Determine the (x, y) coordinate at the center of the cell enclosing the given text.  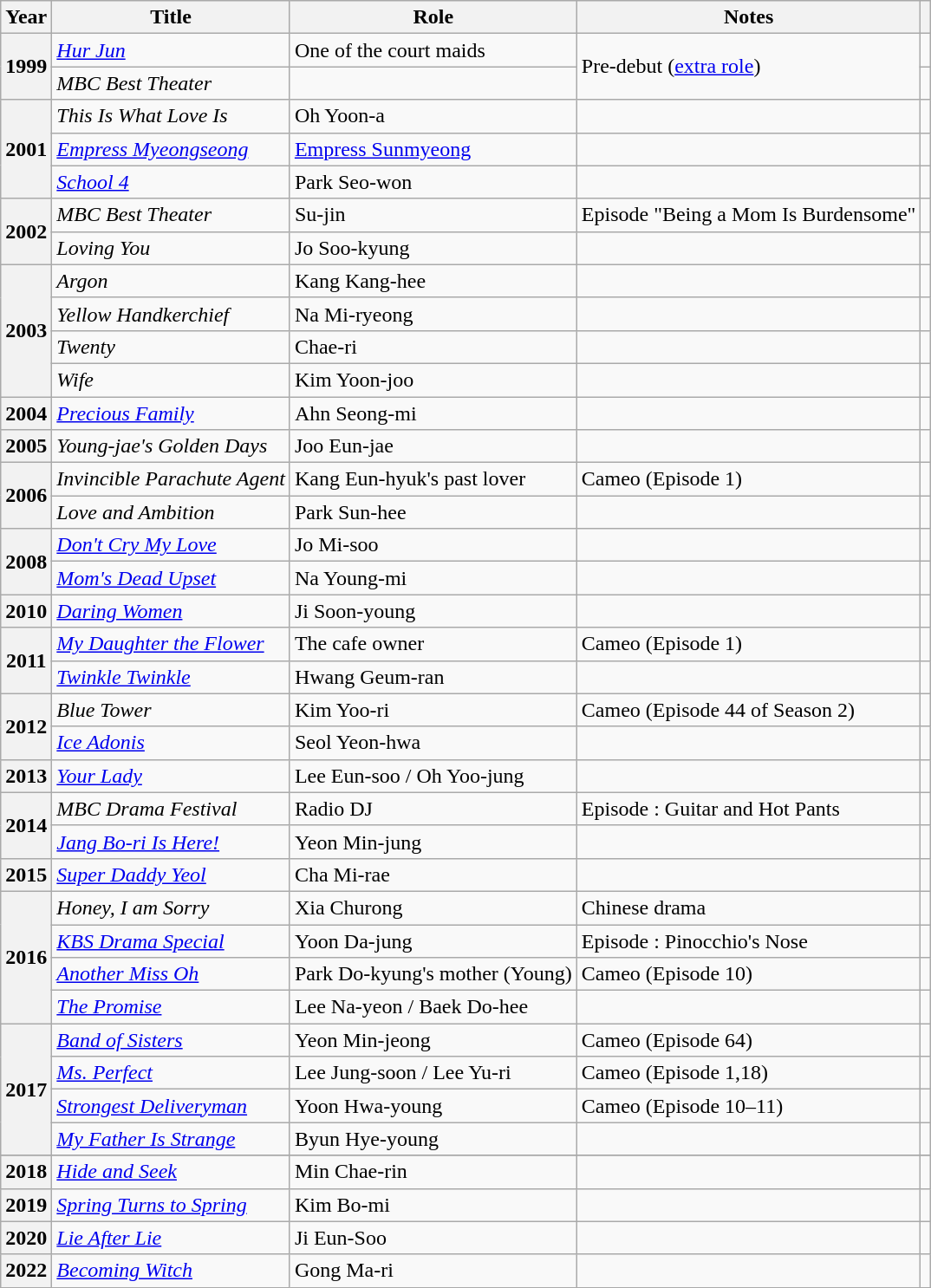
2001 (26, 149)
Kim Yoon-joo (433, 380)
Joo Eun-jae (433, 446)
2015 (26, 875)
KBS Drama Special (172, 940)
Spring Turns to Spring (172, 1205)
Pre-debut (extra role) (749, 67)
2013 (26, 776)
Jo Soo-kyung (433, 248)
Kim Bo-mi (433, 1205)
2017 (26, 1090)
Precious Family (172, 413)
2003 (26, 330)
Yoon Da-jung (433, 940)
Na Mi-ryeong (433, 314)
Cameo (Episode 64) (749, 1040)
Young-jae's Golden Days (172, 446)
Yeon Min-jung (433, 842)
Ahn Seong-mi (433, 413)
Notes (749, 17)
Another Miss Oh (172, 974)
Your Lady (172, 776)
Lee Eun-soo / Oh Yoo-jung (433, 776)
Don't Cry My Love (172, 545)
Empress Sunmyeong (433, 149)
Honey, I am Sorry (172, 907)
My Daughter the Flower (172, 644)
Park Do-kyung's mother (Young) (433, 974)
Wife (172, 380)
1999 (26, 67)
Super Daddy Yeol (172, 875)
Su-jin (433, 215)
Lee Jung-soon / Lee Yu-ri (433, 1073)
2002 (26, 231)
Cameo (Episode 10–11) (749, 1106)
Cameo (Episode 10) (749, 974)
Cameo (Episode 44 of Season 2) (749, 710)
This Is What Love Is (172, 116)
Episode : Guitar and Hot Pants (749, 809)
Love and Ambition (172, 512)
2010 (26, 611)
Yeon Min-jeong (433, 1040)
Argon (172, 281)
2018 (26, 1172)
Mom's Dead Upset (172, 578)
2019 (26, 1205)
Year (26, 17)
Ji Soon-young (433, 611)
Hur Jun (172, 50)
Xia Churong (433, 907)
Jo Mi-soo (433, 545)
Empress Myeongseong (172, 149)
Chinese drama (749, 907)
Chae-ri (433, 347)
Min Chae-rin (433, 1172)
Cha Mi-rae (433, 875)
2005 (26, 446)
Episode "Being a Mom Is Burdensome" (749, 215)
Ji Eun-Soo (433, 1238)
Role (433, 17)
Lee Na-yeon / Baek Do-hee (433, 1007)
2004 (26, 413)
2016 (26, 957)
Blue Tower (172, 710)
Gong Ma-ri (433, 1271)
Hide and Seek (172, 1172)
Seol Yeon-hwa (433, 743)
Yoon Hwa-young (433, 1106)
Ms. Perfect (172, 1073)
The Promise (172, 1007)
Band of Sisters (172, 1040)
Park Seo-won (433, 182)
Loving You (172, 248)
2022 (26, 1271)
2014 (26, 825)
Jang Bo-ri Is Here! (172, 842)
Twinkle Twinkle (172, 677)
Invincible Parachute Agent (172, 479)
My Father Is Strange (172, 1139)
Kim Yoo-ri (433, 710)
2008 (26, 562)
Episode : Pinocchio's Nose (749, 940)
2006 (26, 496)
Oh Yoon-a (433, 116)
Yellow Handkerchief (172, 314)
Daring Women (172, 611)
Title (172, 17)
MBC Drama Festival (172, 809)
One of the court maids (433, 50)
Kang Kang-hee (433, 281)
Na Young-mi (433, 578)
2012 (26, 726)
Lie After Lie (172, 1238)
2011 (26, 660)
Byun Hye-young (433, 1139)
Hwang Geum-ran (433, 677)
Ice Adonis (172, 743)
Kang Eun-hyuk's past lover (433, 479)
School 4 (172, 182)
2020 (26, 1238)
Radio DJ (433, 809)
Cameo (Episode 1,18) (749, 1073)
Twenty (172, 347)
The cafe owner (433, 644)
Becoming Witch (172, 1271)
Park Sun-hee (433, 512)
Strongest Deliveryman (172, 1106)
